Scan for the cell matching the given text and deliver its (x, y) coordinate at center. 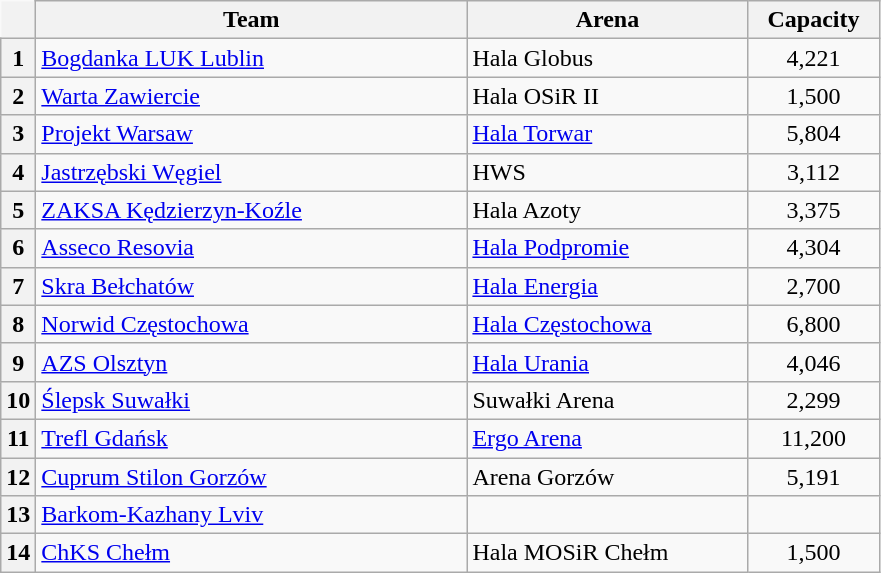
4,221 (814, 58)
Jastrzębski Węgiel (252, 172)
Trefl Gdańsk (252, 438)
13 (18, 515)
14 (18, 553)
4,304 (814, 248)
Bogdanka LUK Lublin (252, 58)
AZS Olsztyn (252, 362)
11 (18, 438)
5,191 (814, 477)
HWS (608, 172)
Cuprum Stilon Gorzów (252, 477)
Norwid Częstochowa (252, 324)
6,800 (814, 324)
Hala Częstochowa (608, 324)
Warta Zawiercie (252, 96)
Hala Torwar (608, 134)
Hala Urania (608, 362)
Hala MOSiR Chełm (608, 553)
4 (18, 172)
Projekt Warsaw (252, 134)
10 (18, 400)
Hala Energia (608, 286)
Hala Azoty (608, 210)
Asseco Resovia (252, 248)
5,804 (814, 134)
4,046 (814, 362)
ChKS Chełm (252, 553)
3,375 (814, 210)
5 (18, 210)
3,112 (814, 172)
Hala Podpromie (608, 248)
2 (18, 96)
11,200 (814, 438)
2,700 (814, 286)
1 (18, 58)
3 (18, 134)
Barkom-Kazhany Lviv (252, 515)
9 (18, 362)
Arena (608, 20)
Capacity (814, 20)
Arena Gorzów (608, 477)
12 (18, 477)
2,299 (814, 400)
Ślepsk Suwałki (252, 400)
8 (18, 324)
7 (18, 286)
Skra Bełchatów (252, 286)
Team (252, 20)
Ergo Arena (608, 438)
6 (18, 248)
Hala OSiR II (608, 96)
ZAKSA Kędzierzyn-Koźle (252, 210)
Suwałki Arena (608, 400)
Hala Globus (608, 58)
